Identify which cell holds the provided text, then report its (x, y) central coordinate. 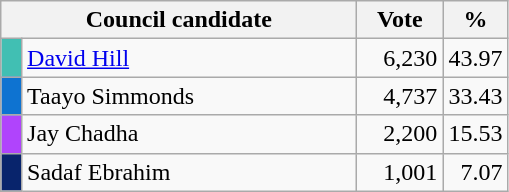
% (476, 20)
Vote (400, 20)
1,001 (400, 172)
Taayo Simmonds (190, 96)
David Hill (190, 58)
15.53 (476, 134)
43.97 (476, 58)
7.07 (476, 172)
2,200 (400, 134)
6,230 (400, 58)
4,737 (400, 96)
Sadaf Ebrahim (190, 172)
Jay Chadha (190, 134)
Council candidate (179, 20)
33.43 (476, 96)
